From the cell containing the given text, extract its center point as (x, y) coordinate. 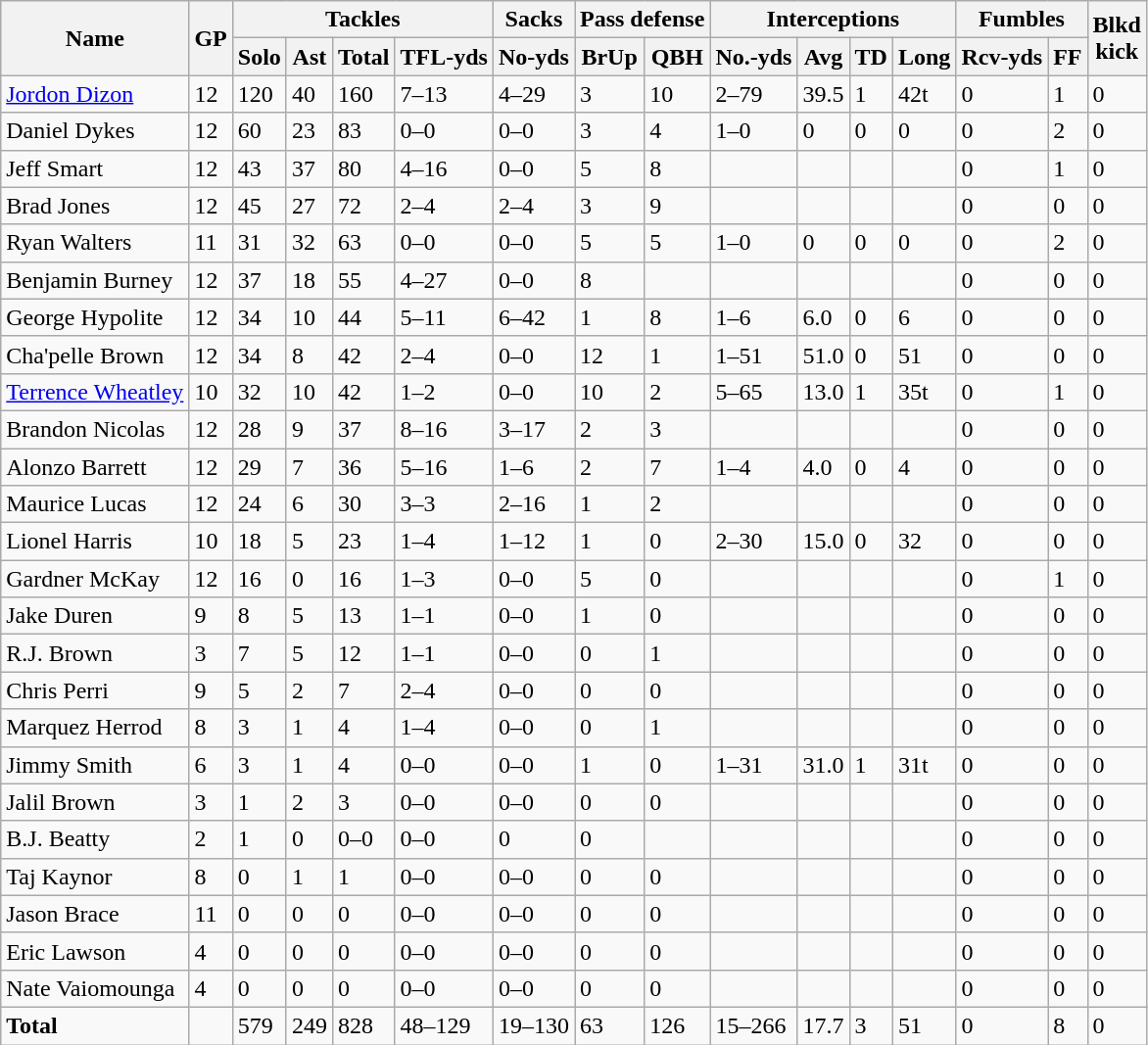
2–16 (533, 504)
43 (259, 168)
4.0 (823, 467)
6–42 (533, 317)
Tackles (362, 20)
35t (924, 392)
27 (310, 206)
Solo (259, 57)
30 (363, 504)
249 (310, 1025)
17.7 (823, 1025)
40 (310, 94)
60 (259, 131)
31t (924, 765)
51.0 (823, 355)
Interceptions (833, 20)
Name (95, 38)
2–79 (754, 94)
Blkdkick (1117, 38)
48–129 (444, 1025)
55 (363, 280)
Alonzo Barrett (95, 467)
Jordon Dizon (95, 94)
120 (259, 94)
42t (924, 94)
Daniel Dykes (95, 131)
13.0 (823, 392)
45 (259, 206)
No-yds (533, 57)
Pass defense (642, 20)
Long (924, 57)
Benjamin Burney (95, 280)
GP (211, 38)
39.5 (823, 94)
Taj Kaynor (95, 877)
Marquez Herrod (95, 728)
Jason Brace (95, 914)
FF (1068, 57)
4–16 (444, 168)
Jeff Smart (95, 168)
83 (363, 131)
8–16 (444, 429)
Sacks (533, 20)
4–29 (533, 94)
5–16 (444, 467)
126 (678, 1025)
19–130 (533, 1025)
Nate Vaiomounga (95, 988)
Terrence Wheatley (95, 392)
36 (363, 467)
Brad Jones (95, 206)
Maurice Lucas (95, 504)
Chris Perri (95, 690)
1–51 (754, 355)
Ryan Walters (95, 243)
31 (259, 243)
24 (259, 504)
2–30 (754, 542)
3–3 (444, 504)
R.J. Brown (95, 653)
George Hypolite (95, 317)
6.0 (823, 317)
5–65 (754, 392)
No.-yds (754, 57)
160 (363, 94)
31.0 (823, 765)
1–3 (444, 579)
15–266 (754, 1025)
1–2 (444, 392)
80 (363, 168)
4–27 (444, 280)
Brandon Nicolas (95, 429)
44 (363, 317)
15.0 (823, 542)
Rcv-yds (1002, 57)
29 (259, 467)
BrUp (609, 57)
Gardner McKay (95, 579)
Avg (823, 57)
5–11 (444, 317)
QBH (678, 57)
72 (363, 206)
Fumbles (1022, 20)
TFL-yds (444, 57)
Lionel Harris (95, 542)
TD (871, 57)
1–31 (754, 765)
Ast (310, 57)
13 (363, 616)
1–12 (533, 542)
28 (259, 429)
Jalil Brown (95, 802)
579 (259, 1025)
Cha'pelle Brown (95, 355)
3–17 (533, 429)
7–13 (444, 94)
B.J. Beatty (95, 839)
Eric Lawson (95, 951)
Jimmy Smith (95, 765)
Jake Duren (95, 616)
828 (363, 1025)
